Detect which cell encompasses the target text, then output its [X, Y] center coordinate. 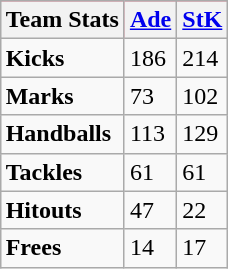
Handballs [62, 134]
186 [150, 58]
Team Stats [62, 20]
73 [150, 96]
214 [202, 58]
47 [150, 210]
102 [202, 96]
113 [150, 134]
Kicks [62, 58]
StK [202, 20]
Frees [62, 248]
129 [202, 134]
22 [202, 210]
Tackles [62, 172]
14 [150, 248]
17 [202, 248]
Ade [150, 20]
Marks [62, 96]
Hitouts [62, 210]
